Provide the (X, Y) coordinate of the cell's center where the given text is located.  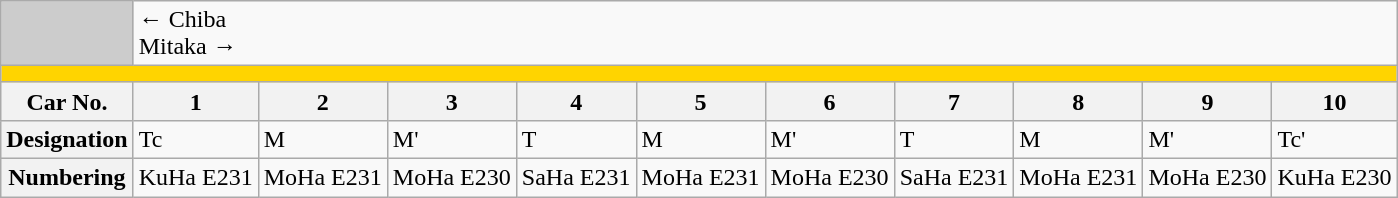
Numbering (67, 177)
3 (452, 101)
Tc (196, 139)
Car No. (67, 101)
2 (322, 101)
KuHa E231 (196, 177)
10 (1334, 101)
6 (830, 101)
4 (576, 101)
7 (954, 101)
5 (700, 101)
9 (1208, 101)
Tc' (1334, 139)
1 (196, 101)
8 (1078, 101)
Designation (67, 139)
← ChibaMitaka → (765, 34)
KuHa E230 (1334, 177)
